Pinpoint the cell where the given text exists, returning its [x, y] midpoint coordinate. 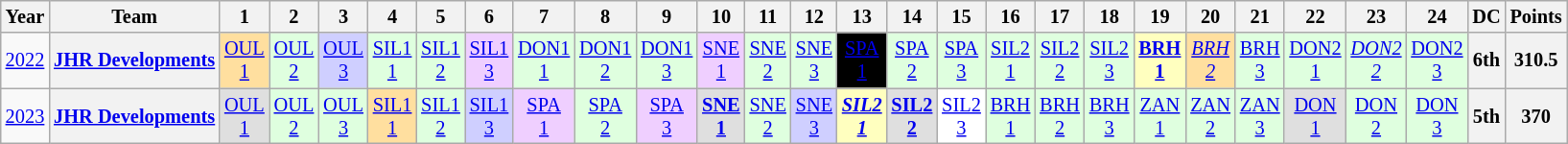
DC [1486, 16]
18 [1110, 16]
19 [1159, 16]
DON1 [1315, 116]
16 [1011, 16]
DON21 [1315, 60]
15 [961, 16]
3 [343, 16]
11 [768, 16]
13 [862, 16]
310.5 [1536, 60]
Year [25, 16]
ZAN1 [1159, 116]
DON2 [1377, 116]
21 [1260, 16]
2023 [25, 116]
17 [1060, 16]
DON22 [1377, 60]
5 [440, 16]
9 [667, 16]
10 [721, 16]
6th [1486, 60]
22 [1315, 16]
Points [1536, 16]
4 [392, 16]
23 [1377, 16]
24 [1437, 16]
ZAN3 [1260, 116]
370 [1536, 116]
DON13 [667, 60]
6 [489, 16]
7 [544, 16]
8 [605, 16]
DON11 [544, 60]
12 [814, 16]
DON3 [1437, 116]
DON12 [605, 60]
14 [913, 16]
20 [1210, 16]
2022 [25, 60]
1 [245, 16]
Team [134, 16]
5th [1486, 116]
ZAN2 [1210, 116]
DON23 [1437, 60]
2 [294, 16]
